Return (X, Y) of the center of cell containing provided text 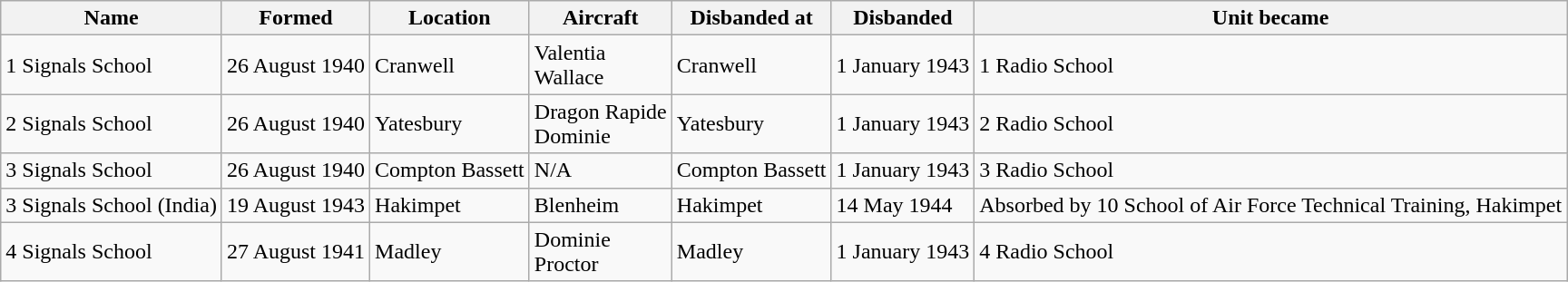
1 Radio School (1270, 65)
Dragon RapideDominie (601, 123)
3 Radio School (1270, 170)
4 Signals School (112, 252)
Aircraft (601, 18)
Unit became (1270, 18)
1 Signals School (112, 65)
2 Radio School (1270, 123)
Disbanded at (751, 18)
ValentiaWallace (601, 65)
3 Signals School (112, 170)
N/A (601, 170)
19 August 1943 (296, 205)
4 Radio School (1270, 252)
Disbanded (903, 18)
Name (112, 18)
2 Signals School (112, 123)
14 May 1944 (903, 205)
Location (450, 18)
3 Signals School (India) (112, 205)
Blenheim (601, 205)
DominieProctor (601, 252)
Formed (296, 18)
27 August 1941 (296, 252)
Absorbed by 10 School of Air Force Technical Training, Hakimpet (1270, 205)
